From the cell containing the given text, extract its center point as (x, y) coordinate. 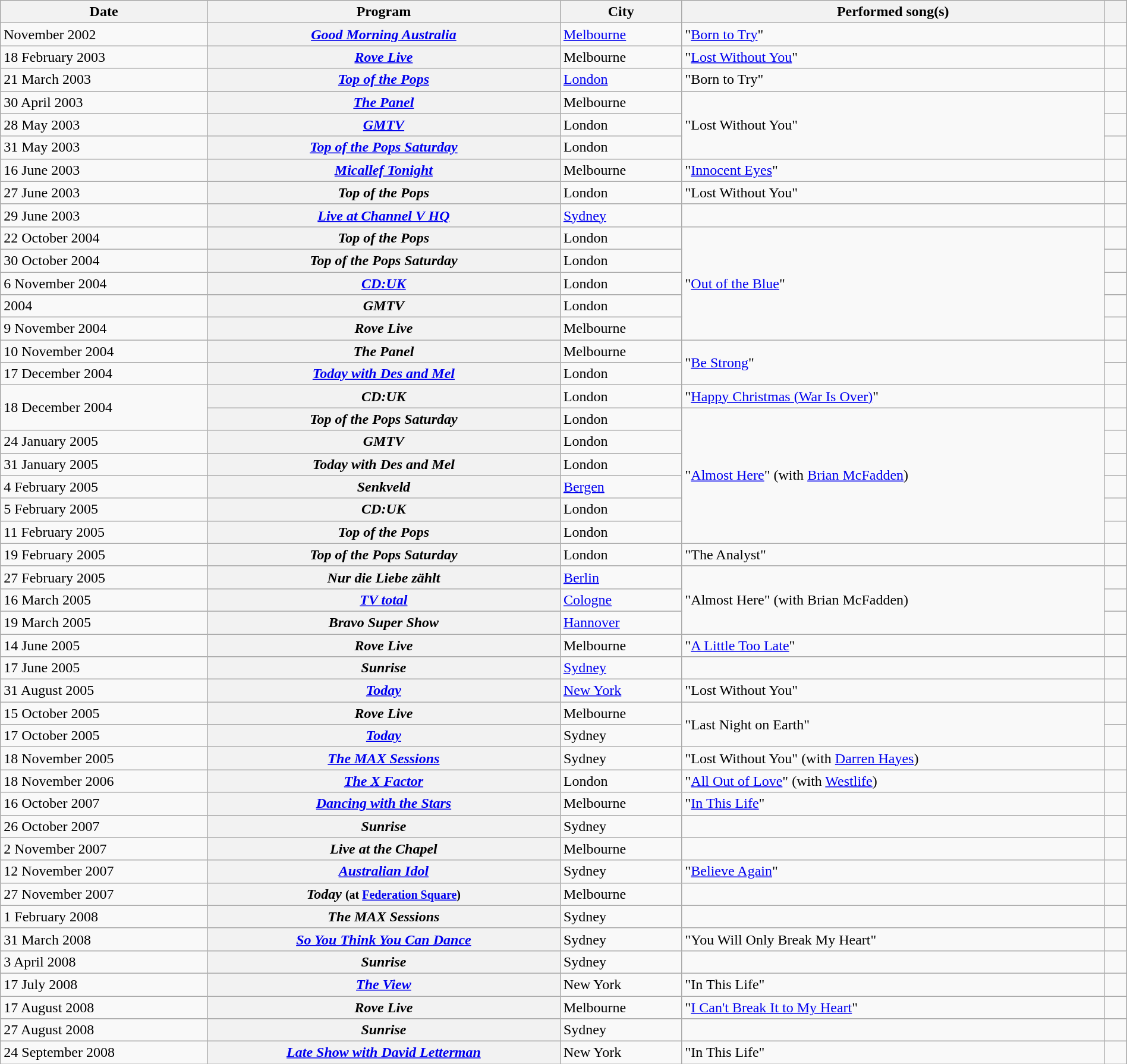
So You Think You Can Dance (383, 939)
Bergen (621, 487)
Cologne (621, 600)
Date (104, 12)
"A Little Too Late" (893, 645)
Australian Idol (383, 871)
"Lost Without You" (with Darren Hayes) (893, 758)
18 February 2003 (104, 57)
31 January 2005 (104, 464)
"Last Night on Earth" (893, 725)
14 June 2005 (104, 645)
November 2002 (104, 34)
24 September 2008 (104, 1053)
27 November 2007 (104, 894)
31 August 2005 (104, 691)
"The Analyst" (893, 555)
28 May 2003 (104, 125)
1 February 2008 (104, 917)
"Innocent Eyes" (893, 170)
4 February 2005 (104, 487)
9 November 2004 (104, 329)
The X Factor (383, 781)
19 March 2005 (104, 622)
"Believe Again" (893, 871)
Senkveld (383, 487)
30 April 2003 (104, 102)
16 October 2007 (104, 804)
18 December 2004 (104, 408)
31 March 2008 (104, 939)
Good Morning Australia (383, 34)
"Happy Christmas (War Is Over)" (893, 396)
17 June 2005 (104, 668)
17 December 2004 (104, 374)
17 July 2008 (104, 984)
15 October 2005 (104, 713)
17 October 2005 (104, 736)
TV total (383, 600)
27 February 2005 (104, 577)
5 February 2005 (104, 509)
2 November 2007 (104, 849)
The View (383, 984)
29 June 2003 (104, 215)
2004 (104, 306)
21 March 2003 (104, 80)
22 October 2004 (104, 238)
12 November 2007 (104, 871)
Late Show with David Letterman (383, 1053)
Bravo Super Show (383, 622)
Live at the Chapel (383, 849)
10 November 2004 (104, 351)
City (621, 12)
Nur die Liebe zählt (383, 577)
6 November 2004 (104, 284)
"I Can't Break It to My Heart" (893, 1008)
Program (383, 12)
27 June 2003 (104, 193)
26 October 2007 (104, 826)
"All Out of Love" (with Westlife) (893, 781)
31 May 2003 (104, 147)
11 February 2005 (104, 532)
"Be Strong" (893, 363)
Performed song(s) (893, 12)
Today (at Federation Square) (383, 894)
19 February 2005 (104, 555)
"You Will Only Break My Heart" (893, 939)
Micallef Tonight (383, 170)
17 August 2008 (104, 1008)
18 November 2006 (104, 781)
16 March 2005 (104, 600)
"Out of the Blue" (893, 283)
16 June 2003 (104, 170)
Berlin (621, 577)
18 November 2005 (104, 758)
24 January 2005 (104, 442)
Hannover (621, 622)
30 October 2004 (104, 260)
3 April 2008 (104, 962)
27 August 2008 (104, 1030)
Live at Channel V HQ (383, 215)
Dancing with the Stars (383, 804)
